Extract the [x, y] coordinate from the center of the cell holding the provided text.  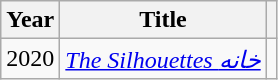
Title [163, 20]
Year [30, 20]
The Silhouettes خانه [163, 59]
2020 [30, 59]
